Search for the cell housing the specified text and yield its (X, Y) center coordinate. 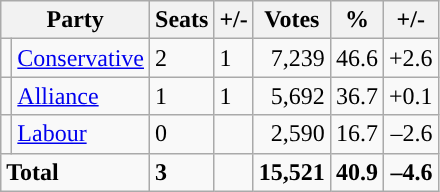
3 (182, 172)
16.7 (356, 134)
Total (76, 172)
Votes (292, 20)
7,239 (292, 58)
36.7 (356, 96)
46.6 (356, 58)
–2.6 (410, 134)
5,692 (292, 96)
2,590 (292, 134)
+0.1 (410, 96)
40.9 (356, 172)
Alliance (81, 96)
Seats (182, 20)
Party (76, 20)
15,521 (292, 172)
0 (182, 134)
–4.6 (410, 172)
Conservative (81, 58)
% (356, 20)
+2.6 (410, 58)
2 (182, 58)
Labour (81, 134)
